Detect which cell encompasses the target text, then output its (X, Y) center coordinate. 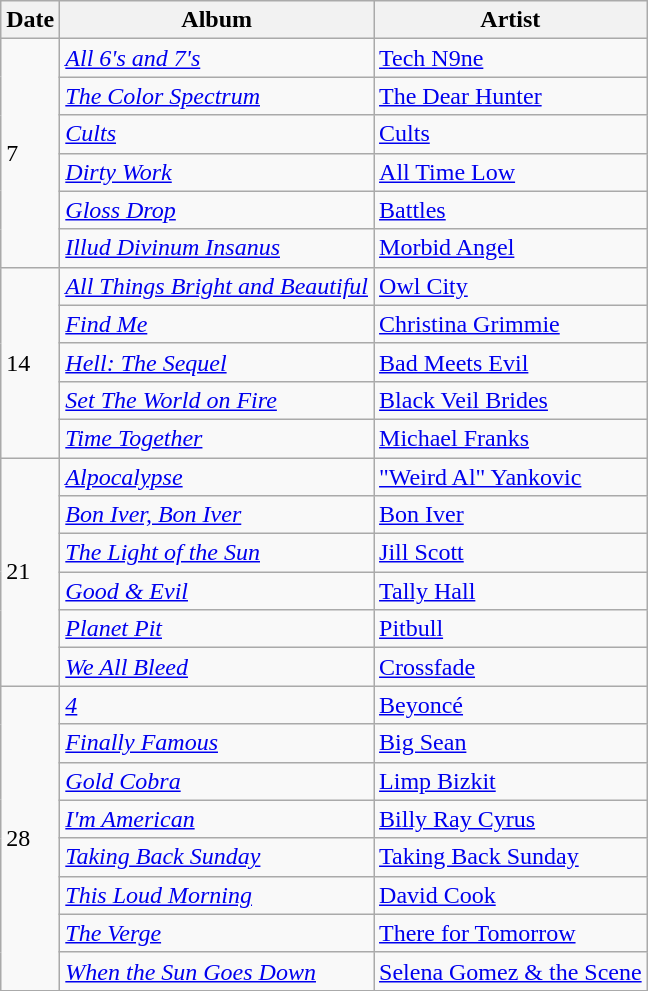
Limp Bizkit (511, 781)
Tech N9ne (511, 58)
The Color Spectrum (217, 96)
28 (30, 838)
Selena Gomez & the Scene (511, 971)
Owl City (511, 286)
Bon Iver (511, 515)
All Time Low (511, 172)
"Weird Al" Yankovic (511, 477)
Album (217, 20)
14 (30, 362)
7 (30, 153)
Pitbull (511, 629)
Big Sean (511, 743)
Morbid Angel (511, 248)
Michael Franks (511, 438)
Hell: The Sequel (217, 362)
We All Bleed (217, 667)
The Verge (217, 933)
21 (30, 572)
Bad Meets Evil (511, 362)
Tally Hall (511, 591)
Dirty Work (217, 172)
Good & Evil (217, 591)
Alpocalypse (217, 477)
Beyoncé (511, 705)
Time Together (217, 438)
Billy Ray Cyrus (511, 819)
When the Sun Goes Down (217, 971)
Christina Grimmie (511, 324)
Jill Scott (511, 553)
The Dear Hunter (511, 96)
4 (217, 705)
Black Veil Brides (511, 400)
Set The World on Fire (217, 400)
This Loud Morning (217, 895)
Gloss Drop (217, 210)
Artist (511, 20)
All Things Bright and Beautiful (217, 286)
The Light of the Sun (217, 553)
Date (30, 20)
Finally Famous (217, 743)
I'm American (217, 819)
There for Tomorrow (511, 933)
Find Me (217, 324)
All 6's and 7's (217, 58)
Crossfade (511, 667)
Planet Pit (217, 629)
Illud Divinum Insanus (217, 248)
Battles (511, 210)
Bon Iver, Bon Iver (217, 515)
Gold Cobra (217, 781)
David Cook (511, 895)
